Return the (x, y) coordinate for the center point of the cell that contains the specified text.  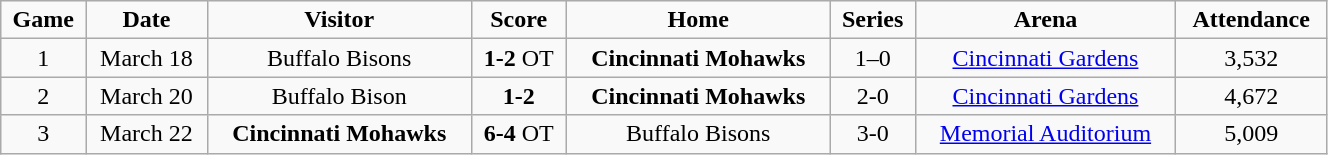
March 18 (147, 58)
Arena (1046, 20)
1-2 OT (518, 58)
Memorial Auditorium (1046, 134)
March 22 (147, 134)
March 20 (147, 96)
2 (44, 96)
4,672 (1252, 96)
2-0 (872, 96)
Buffalo Bison (339, 96)
Series (872, 20)
Attendance (1252, 20)
Home (698, 20)
Date (147, 20)
3-0 (872, 134)
6-4 OT (518, 134)
1–0 (872, 58)
1 (44, 58)
1-2 (518, 96)
5,009 (1252, 134)
Game (44, 20)
Score (518, 20)
Visitor (339, 20)
3,532 (1252, 58)
3 (44, 134)
